Return the [X, Y] coordinate for the center point of the cell that contains the specified text.  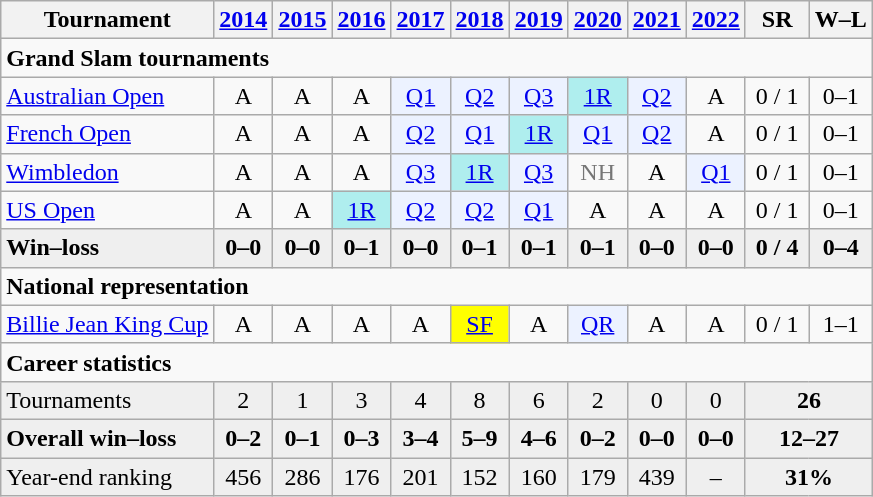
3–4 [420, 438]
Tournaments [108, 400]
2015 [302, 20]
6 [538, 400]
4–6 [538, 438]
SF [480, 324]
National representation [437, 286]
160 [538, 477]
2019 [538, 20]
US Open [108, 210]
31% [808, 477]
5–9 [480, 438]
Billie Jean King Cup [108, 324]
NH [598, 172]
Year-end ranking [108, 477]
152 [480, 477]
French Open [108, 134]
8 [480, 400]
Overall win–loss [108, 438]
12–27 [808, 438]
179 [598, 477]
SR [777, 20]
0–3 [362, 438]
4 [420, 400]
Grand Slam tournaments [437, 58]
201 [420, 477]
176 [362, 477]
Wimbledon [108, 172]
456 [244, 477]
W–L [841, 20]
0 / 4 [777, 248]
3 [362, 400]
0–4 [841, 248]
1 [302, 400]
439 [656, 477]
Tournament [108, 20]
2018 [480, 20]
286 [302, 477]
Australian Open [108, 96]
2014 [244, 20]
2016 [362, 20]
Win–loss [108, 248]
26 [808, 400]
2017 [420, 20]
2021 [656, 20]
QR [598, 324]
2020 [598, 20]
2022 [716, 20]
Career statistics [437, 362]
– [716, 477]
1–1 [841, 324]
